Determine the [X, Y] coordinate at the center of the cell enclosing the given text.  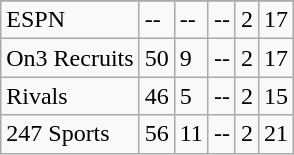
11 [191, 134]
247 Sports [70, 134]
15 [276, 96]
50 [156, 58]
ESPN [70, 20]
On3 Recruits [70, 58]
5 [191, 96]
56 [156, 134]
9 [191, 58]
46 [156, 96]
21 [276, 134]
Rivals [70, 96]
